Extract the (X, Y) coordinate from the center of the cell holding the provided text.  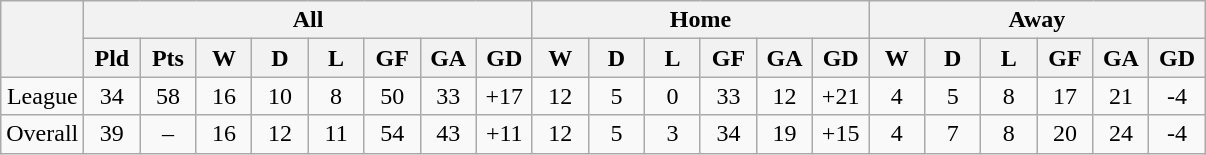
58 (168, 96)
League (42, 96)
20 (1065, 134)
+11 (504, 134)
+21 (841, 96)
– (168, 134)
39 (112, 134)
10 (280, 96)
Pts (168, 58)
7 (953, 134)
3 (672, 134)
50 (392, 96)
All (308, 20)
Pld (112, 58)
54 (392, 134)
Home (700, 20)
24 (1121, 134)
+17 (504, 96)
11 (336, 134)
0 (672, 96)
19 (785, 134)
+15 (841, 134)
17 (1065, 96)
Away (1037, 20)
Overall (42, 134)
43 (448, 134)
21 (1121, 96)
